Determine the [x, y] coordinate at the center of the cell enclosing the given text.  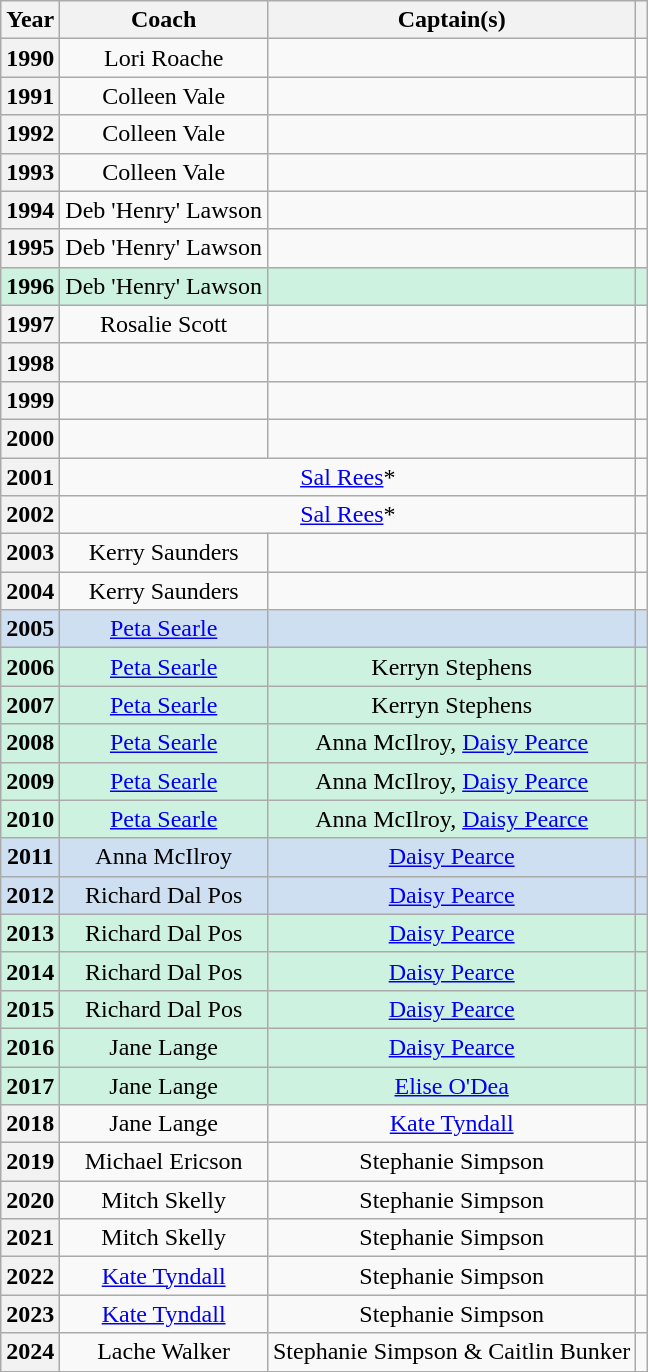
2013 [30, 933]
1998 [30, 362]
Lori Roache [164, 58]
2009 [30, 781]
1993 [30, 172]
Stephanie Simpson & Caitlin Bunker [451, 1352]
2019 [30, 1162]
2012 [30, 895]
1999 [30, 400]
2020 [30, 1200]
Anna McIlroy [164, 857]
2015 [30, 1009]
2006 [30, 667]
Year [30, 20]
2022 [30, 1276]
2016 [30, 1047]
1995 [30, 248]
2000 [30, 438]
2001 [30, 477]
1990 [30, 58]
1992 [30, 134]
Rosalie Scott [164, 324]
2008 [30, 743]
1991 [30, 96]
2005 [30, 629]
Captain(s) [451, 20]
1996 [30, 286]
2024 [30, 1352]
2021 [30, 1238]
2018 [30, 1124]
2004 [30, 591]
2007 [30, 705]
2011 [30, 857]
2003 [30, 553]
2023 [30, 1314]
Elise O'Dea [451, 1085]
2010 [30, 819]
2017 [30, 1085]
Lache Walker [164, 1352]
Michael Ericson [164, 1162]
1994 [30, 210]
Coach [164, 20]
2014 [30, 971]
2002 [30, 515]
1997 [30, 324]
